For the text-containing cell, return its midpoint in (x, y) coordinate format. 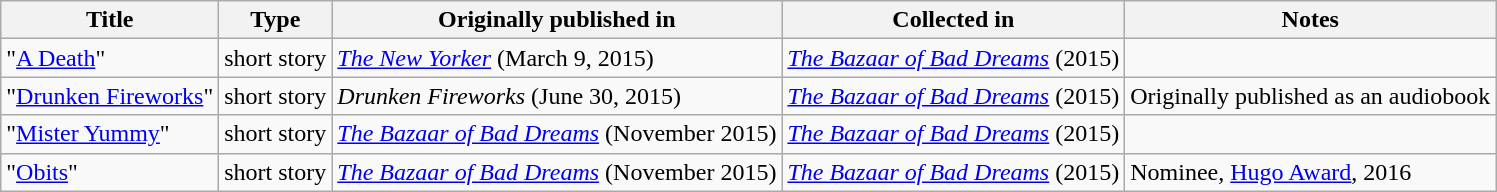
"Obits" (110, 172)
Type (276, 20)
Originally published in (557, 20)
"Mister Yummy" (110, 134)
Title (110, 20)
Originally published as an audiobook (1310, 96)
The New Yorker (March 9, 2015) (557, 58)
Nominee, Hugo Award, 2016 (1310, 172)
"Drunken Fireworks" (110, 96)
Drunken Fireworks (June 30, 2015) (557, 96)
Notes (1310, 20)
Collected in (954, 20)
"A Death" (110, 58)
